Return (X, Y) of the center of cell containing provided text 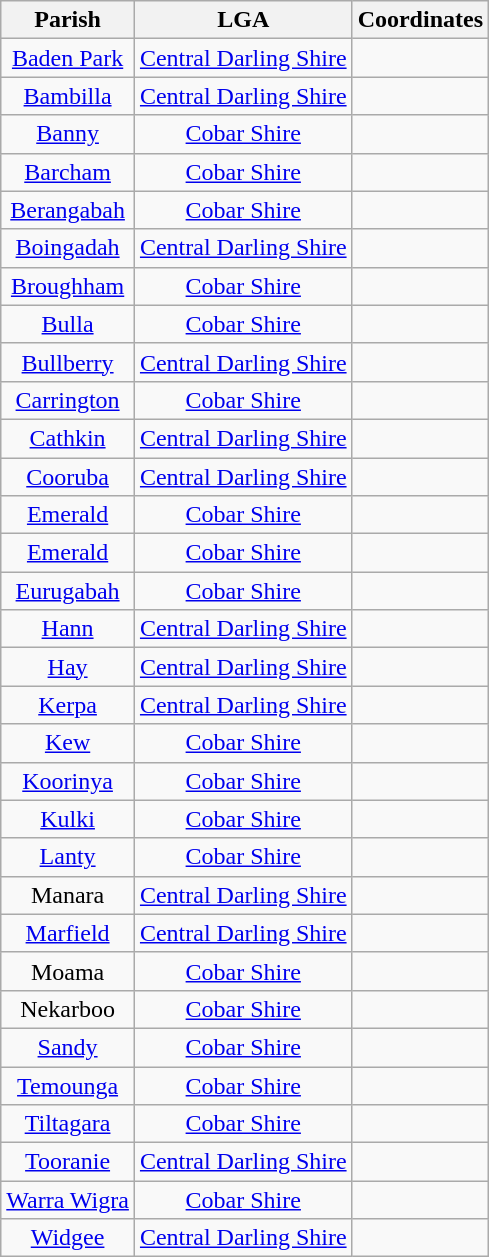
Lanty (68, 857)
Hay (68, 667)
Nekarboo (68, 1009)
Cooruba (68, 477)
Koorinya (68, 781)
Berangabah (68, 210)
Parish (68, 20)
Marfield (68, 933)
Barcham (68, 172)
Coordinates (420, 20)
LGA (243, 20)
Bulla (68, 324)
Bambilla (68, 96)
Boingadah (68, 248)
Broughham (68, 286)
Kulki (68, 819)
Banny (68, 134)
Bullberry (68, 362)
Kerpa (68, 705)
Cathkin (68, 438)
Widgee (68, 1238)
Tiltagara (68, 1124)
Eurugabah (68, 591)
Carrington (68, 400)
Hann (68, 629)
Warra Wigra (68, 1200)
Temounga (68, 1085)
Moama (68, 971)
Baden Park (68, 58)
Kew (68, 743)
Manara (68, 895)
Sandy (68, 1047)
Tooranie (68, 1162)
